Detect which cell encompasses the target text, then output its (x, y) center coordinate. 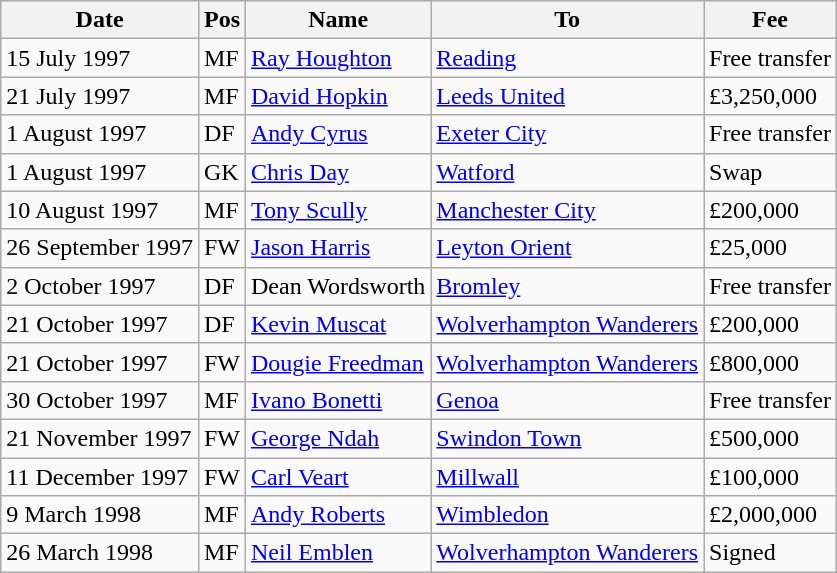
Leyton Orient (568, 248)
Reading (568, 58)
Jason Harris (338, 248)
Millwall (568, 477)
Swap (770, 172)
21 November 1997 (100, 438)
£100,000 (770, 477)
Dean Wordsworth (338, 286)
Date (100, 20)
Swindon Town (568, 438)
£800,000 (770, 362)
10 August 1997 (100, 210)
Dougie Freedman (338, 362)
15 July 1997 (100, 58)
Name (338, 20)
Signed (770, 553)
Pos (222, 20)
Fee (770, 20)
GK (222, 172)
£25,000 (770, 248)
21 July 1997 (100, 96)
9 March 1998 (100, 515)
26 March 1998 (100, 553)
Exeter City (568, 134)
Bromley (568, 286)
Watford (568, 172)
Kevin Muscat (338, 324)
£3,250,000 (770, 96)
Neil Emblen (338, 553)
Genoa (568, 400)
Manchester City (568, 210)
26 September 1997 (100, 248)
30 October 1997 (100, 400)
Tony Scully (338, 210)
11 December 1997 (100, 477)
David Hopkin (338, 96)
Ray Houghton (338, 58)
Ivano Bonetti (338, 400)
2 October 1997 (100, 286)
To (568, 20)
Wimbledon (568, 515)
£2,000,000 (770, 515)
Andy Roberts (338, 515)
Andy Cyrus (338, 134)
Chris Day (338, 172)
George Ndah (338, 438)
Carl Veart (338, 477)
Leeds United (568, 96)
£500,000 (770, 438)
